Identify which cell holds the provided text, then report its [x, y] central coordinate. 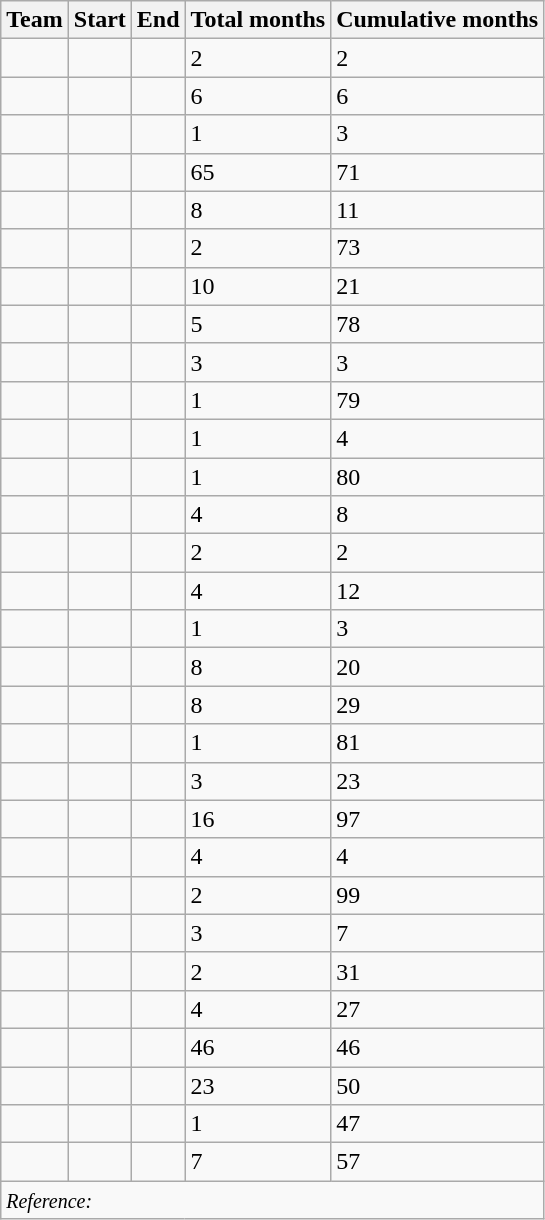
50 [438, 1085]
11 [438, 210]
81 [438, 743]
71 [438, 172]
99 [438, 895]
79 [438, 400]
73 [438, 248]
97 [438, 819]
Total months [258, 20]
29 [438, 705]
Reference: [272, 1200]
47 [438, 1124]
Team [35, 20]
31 [438, 971]
21 [438, 286]
5 [258, 324]
10 [258, 286]
27 [438, 1009]
12 [438, 591]
Cumulative months [438, 20]
65 [258, 172]
78 [438, 324]
16 [258, 819]
20 [438, 667]
80 [438, 477]
57 [438, 1162]
End [158, 20]
Start [100, 20]
